Output the (x, y) coordinate of the center of the cell containing the given text.  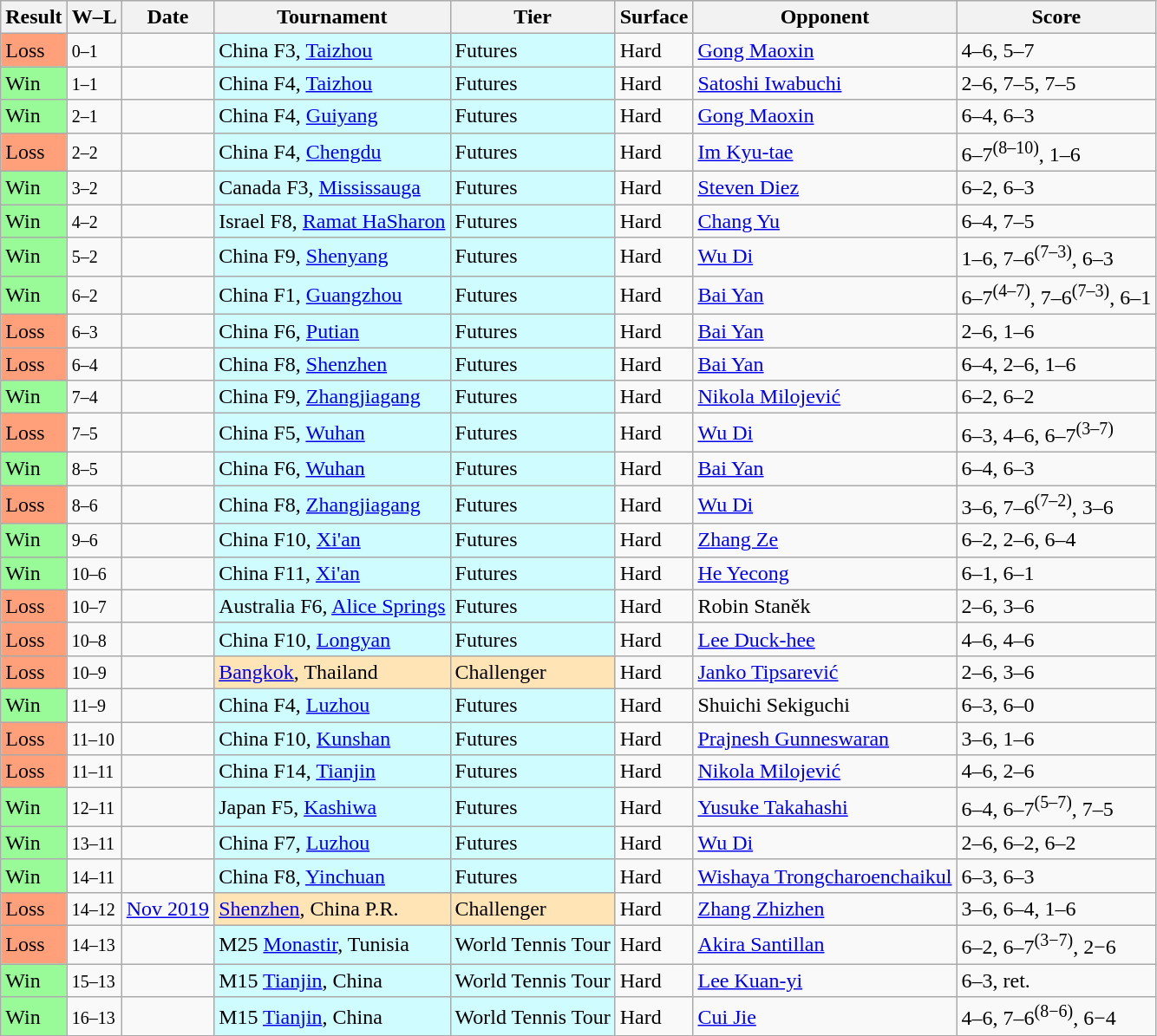
3–2 (94, 188)
Prajnesh Gunneswaran (825, 739)
Cui Jie (825, 1016)
6–4 (94, 364)
Lee Kuan-yi (825, 981)
4–2 (94, 221)
Score (1056, 17)
6–4, 2–6, 1–6 (1056, 364)
Japan F5, Kashiwa (332, 808)
6–2, 2–6, 6–4 (1056, 540)
Canada F3, Mississauga (332, 188)
3–6, 6–4, 1–6 (1056, 909)
China F6, Putian (332, 331)
8–5 (94, 469)
0–1 (94, 50)
China F8, Yinchuan (332, 876)
China F11, Xi'an (332, 573)
China F9, Shenyang (332, 257)
14–11 (94, 876)
China F6, Wuhan (332, 469)
China F5, Wuhan (332, 433)
14–13 (94, 945)
4–6, 7–6(8−6), 6−4 (1056, 1016)
China F7, Luzhou (332, 843)
Australia F6, Alice Springs (332, 606)
6–4, 7–5 (1056, 221)
11–11 (94, 772)
2–6, 1–6 (1056, 331)
He Yecong (825, 573)
4–6, 4–6 (1056, 639)
5–2 (94, 257)
6–3, 6–0 (1056, 705)
10–6 (94, 573)
3–6, 1–6 (1056, 739)
2–6, 7–5, 7–5 (1056, 83)
6–3, ret. (1056, 981)
9–6 (94, 540)
Bangkok, Thailand (332, 672)
Tier (533, 17)
China F9, Zhangjiagang (332, 397)
6–1, 6–1 (1056, 573)
13–11 (94, 843)
Nov 2019 (167, 909)
Shuichi Sekiguchi (825, 705)
6–2 (94, 295)
Janko Tipsarević (825, 672)
Tournament (332, 17)
Result (34, 17)
Israel F8, Ramat HaSharon (332, 221)
4–6, 2–6 (1056, 772)
Akira Santillan (825, 945)
Zhang Ze (825, 540)
10–8 (94, 639)
2–1 (94, 116)
Wishaya Trongcharoenchaikul (825, 876)
Satoshi Iwabuchi (825, 83)
China F3, Taizhou (332, 50)
14–12 (94, 909)
6–4, 6–7(5–7), 7–5 (1056, 808)
6–2, 6–2 (1056, 397)
Opponent (825, 17)
6–3, 6–3 (1056, 876)
7–5 (94, 433)
China F1, Guangzhou (332, 295)
1–1 (94, 83)
China F4, Taizhou (332, 83)
China F4, Guiyang (332, 116)
16–13 (94, 1016)
Im Kyu-tae (825, 153)
Lee Duck-hee (825, 639)
6–7(4–7), 7–6(7–3), 6–1 (1056, 295)
10–7 (94, 606)
10–9 (94, 672)
4–6, 5–7 (1056, 50)
6–3, 4–6, 6–7(3–7) (1056, 433)
Date (167, 17)
China F14, Tianjin (332, 772)
Steven Diez (825, 188)
2–6, 6–2, 6–2 (1056, 843)
Chang Yu (825, 221)
Robin Staněk (825, 606)
6–3 (94, 331)
Shenzhen, China P.R. (332, 909)
11–10 (94, 739)
China F10, Longyan (332, 639)
China F10, Xi'an (332, 540)
China F4, Luzhou (332, 705)
2–2 (94, 153)
China F8, Zhangjiagang (332, 505)
8–6 (94, 505)
1–6, 7–6(7–3), 6–3 (1056, 257)
China F8, Shenzhen (332, 364)
Surface (654, 17)
China F10, Kunshan (332, 739)
12–11 (94, 808)
Zhang Zhizhen (825, 909)
15–13 (94, 981)
6–7(8–10), 1–6 (1056, 153)
6–2, 6–7(3−7), 2−6 (1056, 945)
7–4 (94, 397)
Yusuke Takahashi (825, 808)
3–6, 7–6(7–2), 3–6 (1056, 505)
11–9 (94, 705)
W–L (94, 17)
China F4, Chengdu (332, 153)
M25 Monastir, Tunisia (332, 945)
6–2, 6–3 (1056, 188)
